Return the [x, y] coordinate for the center point of the cell that contains the specified text.  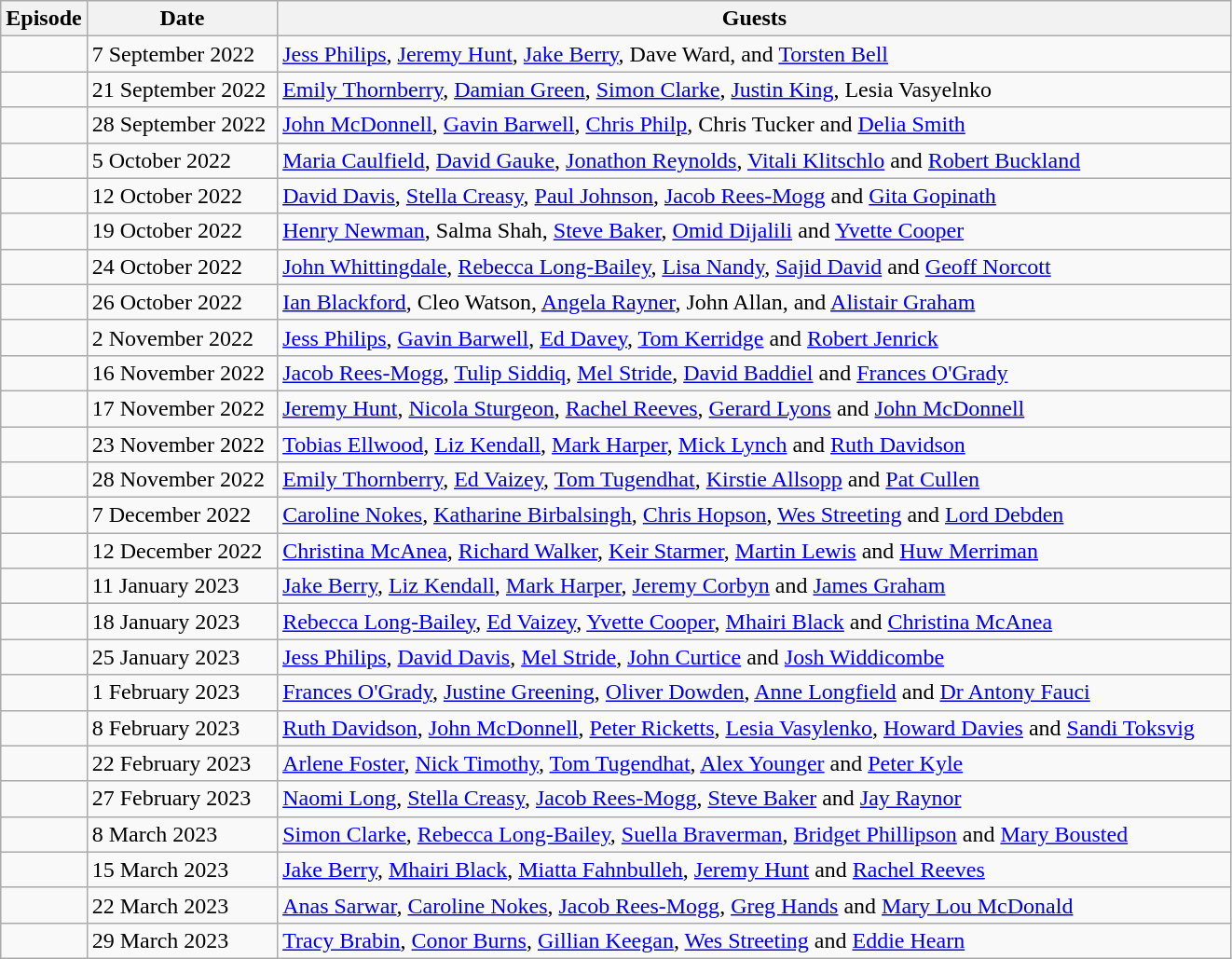
19 October 2022 [182, 231]
28 November 2022 [182, 480]
18 January 2023 [182, 622]
Ian Blackford, Cleo Watson, Angela Rayner, John Allan, and Alistair Graham [755, 302]
2 November 2022 [182, 337]
Rebecca Long-Bailey, Ed Vaizey, Yvette Cooper, Mhairi Black and Christina McAnea [755, 622]
29 March 2023 [182, 940]
Guests [755, 19]
Simon Clarke, Rebecca Long-Bailey, Suella Braverman, Bridget Phillipson and Mary Bousted [755, 834]
Tobias Ellwood, Liz Kendall, Mark Harper, Mick Lynch and Ruth Davidson [755, 445]
Jess Philips, Jeremy Hunt, Jake Berry, Dave Ward, and Torsten Bell [755, 54]
23 November 2022 [182, 445]
Arlene Foster, Nick Timothy, Tom Tugendhat, Alex Younger and Peter Kyle [755, 763]
21 September 2022 [182, 89]
27 February 2023 [182, 799]
7 December 2022 [182, 515]
22 February 2023 [182, 763]
Emily Thornberry, Damian Green, Simon Clarke, Justin King, Lesia Vasyelnko [755, 89]
8 March 2023 [182, 834]
Episode [44, 19]
15 March 2023 [182, 870]
Henry Newman, Salma Shah, Steve Baker, Omid Dijalili and Yvette Cooper [755, 231]
17 November 2022 [182, 408]
Ruth Davidson, John McDonnell, Peter Ricketts, Lesia Vasylenko, Howard Davies and Sandi Toksvig [755, 728]
Frances O'Grady, Justine Greening, Oliver Dowden, Anne Longfield and Dr Antony Fauci [755, 692]
5 October 2022 [182, 160]
Naomi Long, Stella Creasy, Jacob Rees-Mogg, Steve Baker and Jay Raynor [755, 799]
22 March 2023 [182, 905]
Jess Philips, Gavin Barwell, Ed Davey, Tom Kerridge and Robert Jenrick [755, 337]
7 September 2022 [182, 54]
8 February 2023 [182, 728]
Jake Berry, Liz Kendall, Mark Harper, Jeremy Corbyn and James Graham [755, 586]
Jeremy Hunt, Nicola Sturgeon, Rachel Reeves, Gerard Lyons and John McDonnell [755, 408]
Maria Caulfield, David Gauke, Jonathon Reynolds, Vitali Klitschlo and Robert Buckland [755, 160]
12 December 2022 [182, 551]
26 October 2022 [182, 302]
Anas Sarwar, Caroline Nokes, Jacob Rees-Mogg, Greg Hands and Mary Lou McDonald [755, 905]
24 October 2022 [182, 267]
11 January 2023 [182, 586]
John McDonnell, Gavin Barwell, Chris Philp, Chris Tucker and Delia Smith [755, 125]
Jake Berry, Mhairi Black, Miatta Fahnbulleh, Jeremy Hunt and Rachel Reeves [755, 870]
Jacob Rees-Mogg, Tulip Siddiq, Mel Stride, David Baddiel and Frances O'Grady [755, 373]
Christina McAnea, Richard Walker, Keir Starmer, Martin Lewis and Huw Merriman [755, 551]
Jess Philips, David Davis, Mel Stride, John Curtice and Josh Widdicombe [755, 657]
12 October 2022 [182, 196]
David Davis, Stella Creasy, Paul Johnson, Jacob Rees-Mogg and Gita Gopinath [755, 196]
1 February 2023 [182, 692]
16 November 2022 [182, 373]
John Whittingdale, Rebecca Long-Bailey, Lisa Nandy, Sajid David and Geoff Norcott [755, 267]
Tracy Brabin, Conor Burns, Gillian Keegan, Wes Streeting and Eddie Hearn [755, 940]
28 September 2022 [182, 125]
Caroline Nokes, Katharine Birbalsingh, Chris Hopson, Wes Streeting and Lord Debden [755, 515]
25 January 2023 [182, 657]
Date [182, 19]
Emily Thornberry, Ed Vaizey, Tom Tugendhat, Kirstie Allsopp and Pat Cullen [755, 480]
